Identify which cell holds the provided text, then report its [X, Y] central coordinate. 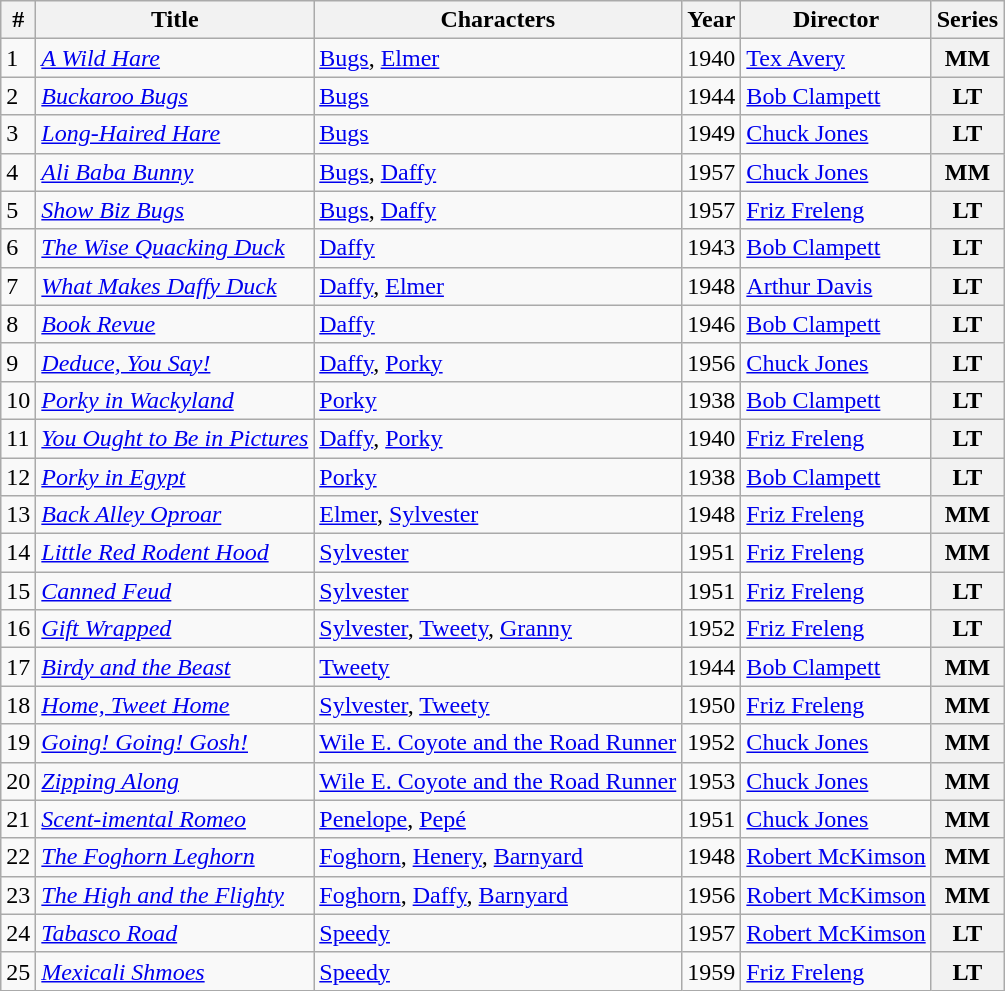
1959 [712, 971]
Characters [498, 20]
15 [18, 591]
12 [18, 477]
Foghorn, Daffy, Barnyard [498, 895]
Sylvester, Tweety [498, 705]
The Foghorn Leghorn [175, 857]
# [18, 20]
11 [18, 438]
1953 [712, 781]
Tweety [498, 667]
Little Red Rodent Hood [175, 553]
Gift Wrapped [175, 629]
25 [18, 971]
2 [18, 96]
Sylvester, Tweety, Granny [498, 629]
22 [18, 857]
14 [18, 553]
Long-Haired Hare [175, 134]
Zipping Along [175, 781]
Mexicali Shmoes [175, 971]
The High and the Flighty [175, 895]
Ali Baba Bunny [175, 172]
Director [836, 20]
1946 [712, 324]
7 [18, 286]
What Makes Daffy Duck [175, 286]
19 [18, 743]
Title [175, 20]
Bugs, Elmer [498, 58]
16 [18, 629]
Series [967, 20]
Book Revue [175, 324]
You Ought to Be in Pictures [175, 438]
Canned Feud [175, 591]
1950 [712, 705]
Tex Avery [836, 58]
13 [18, 515]
24 [18, 933]
Deduce, You Say! [175, 362]
Buckaroo Bugs [175, 96]
Year [712, 20]
5 [18, 210]
10 [18, 400]
8 [18, 324]
Porky in Wackyland [175, 400]
23 [18, 895]
Arthur Davis [836, 286]
Daffy, Elmer [498, 286]
1 [18, 58]
Foghorn, Henery, Barnyard [498, 857]
9 [18, 362]
Porky in Egypt [175, 477]
20 [18, 781]
1943 [712, 248]
17 [18, 667]
1949 [712, 134]
Show Biz Bugs [175, 210]
3 [18, 134]
21 [18, 819]
A Wild Hare [175, 58]
4 [18, 172]
18 [18, 705]
Penelope, Pepé [498, 819]
Home, Tweet Home [175, 705]
6 [18, 248]
Tabasco Road [175, 933]
Going! Going! Gosh! [175, 743]
Scent-imental Romeo [175, 819]
The Wise Quacking Duck [175, 248]
Birdy and the Beast [175, 667]
Back Alley Oproar [175, 515]
Elmer, Sylvester [498, 515]
